From the cell containing the given text, extract its center point as [x, y] coordinate. 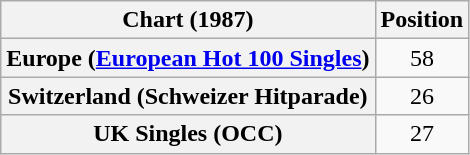
Switzerland (Schweizer Hitparade) [188, 96]
58 [422, 58]
27 [422, 134]
Position [422, 20]
UK Singles (OCC) [188, 134]
26 [422, 96]
Europe (European Hot 100 Singles) [188, 58]
Chart (1987) [188, 20]
